Search for the cell housing the specified text and yield its [x, y] center coordinate. 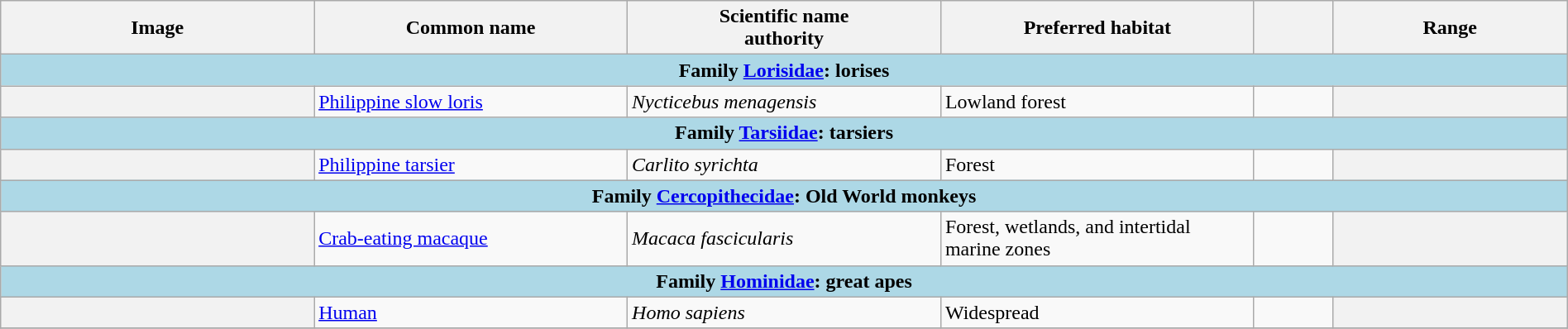
Homo sapiens [784, 312]
Forest [1097, 164]
Nycticebus menagensis [784, 102]
Philippine tarsier [471, 164]
Family Cercopithecidae: Old World monkeys [784, 196]
Scientific nameauthority [784, 28]
Family Lorisidae: lorises [784, 70]
Lowland forest [1097, 102]
Image [157, 28]
Carlito syrichta [784, 164]
Widespread [1097, 312]
Preferred habitat [1097, 28]
Human [471, 312]
Philippine slow loris [471, 102]
Forest, wetlands, and intertidal marine zones [1097, 238]
Crab-eating macaque [471, 238]
Common name [471, 28]
Macaca fascicularis [784, 238]
Family Tarsiidae: tarsiers [784, 133]
Range [1450, 28]
Family Hominidae: great apes [784, 281]
